Output the [x, y] coordinate of the center of the cell containing the given text.  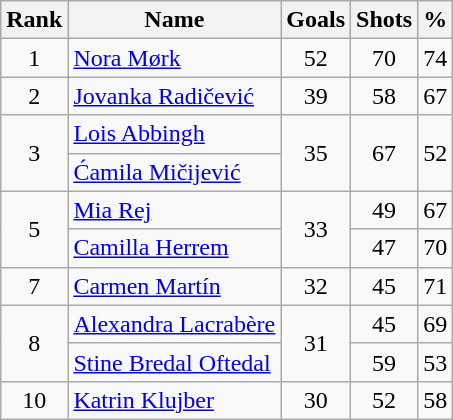
71 [436, 286]
31 [316, 343]
53 [436, 362]
Ćamila Mičijević [174, 172]
59 [384, 362]
35 [316, 153]
69 [436, 324]
Nora Mørk [174, 58]
32 [316, 286]
Name [174, 20]
2 [34, 96]
Stine Bredal Oftedal [174, 362]
7 [34, 286]
39 [316, 96]
Lois Abbingh [174, 134]
Camilla Herrem [174, 248]
33 [316, 229]
Mia Rej [174, 210]
10 [34, 400]
49 [384, 210]
Carmen Martín [174, 286]
Jovanka Radičević [174, 96]
30 [316, 400]
Goals [316, 20]
Shots [384, 20]
74 [436, 58]
3 [34, 153]
47 [384, 248]
5 [34, 229]
1 [34, 58]
8 [34, 343]
Katrin Klujber [174, 400]
Rank [34, 20]
Alexandra Lacrabère [174, 324]
% [436, 20]
